Capture the cell that displays the provided text and extract its (X, Y) central coordinate. 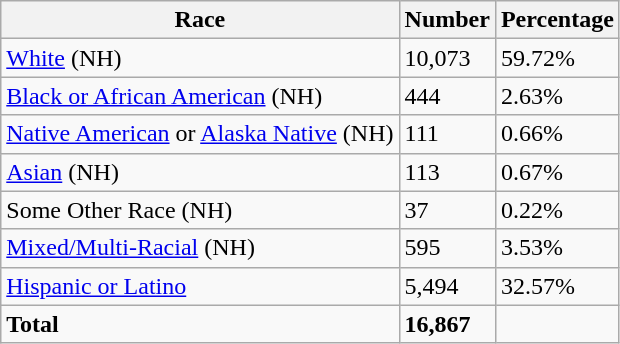
Hispanic or Latino (200, 286)
Some Other Race (NH) (200, 210)
White (NH) (200, 58)
Mixed/Multi-Racial (NH) (200, 248)
111 (447, 134)
37 (447, 210)
Race (200, 20)
3.53% (557, 248)
2.63% (557, 96)
10,073 (447, 58)
Total (200, 324)
Asian (NH) (200, 172)
59.72% (557, 58)
32.57% (557, 286)
Native American or Alaska Native (NH) (200, 134)
5,494 (447, 286)
113 (447, 172)
16,867 (447, 324)
0.22% (557, 210)
Black or African American (NH) (200, 96)
Number (447, 20)
444 (447, 96)
595 (447, 248)
0.66% (557, 134)
0.67% (557, 172)
Percentage (557, 20)
